Return (x, y) of the center of cell containing provided text 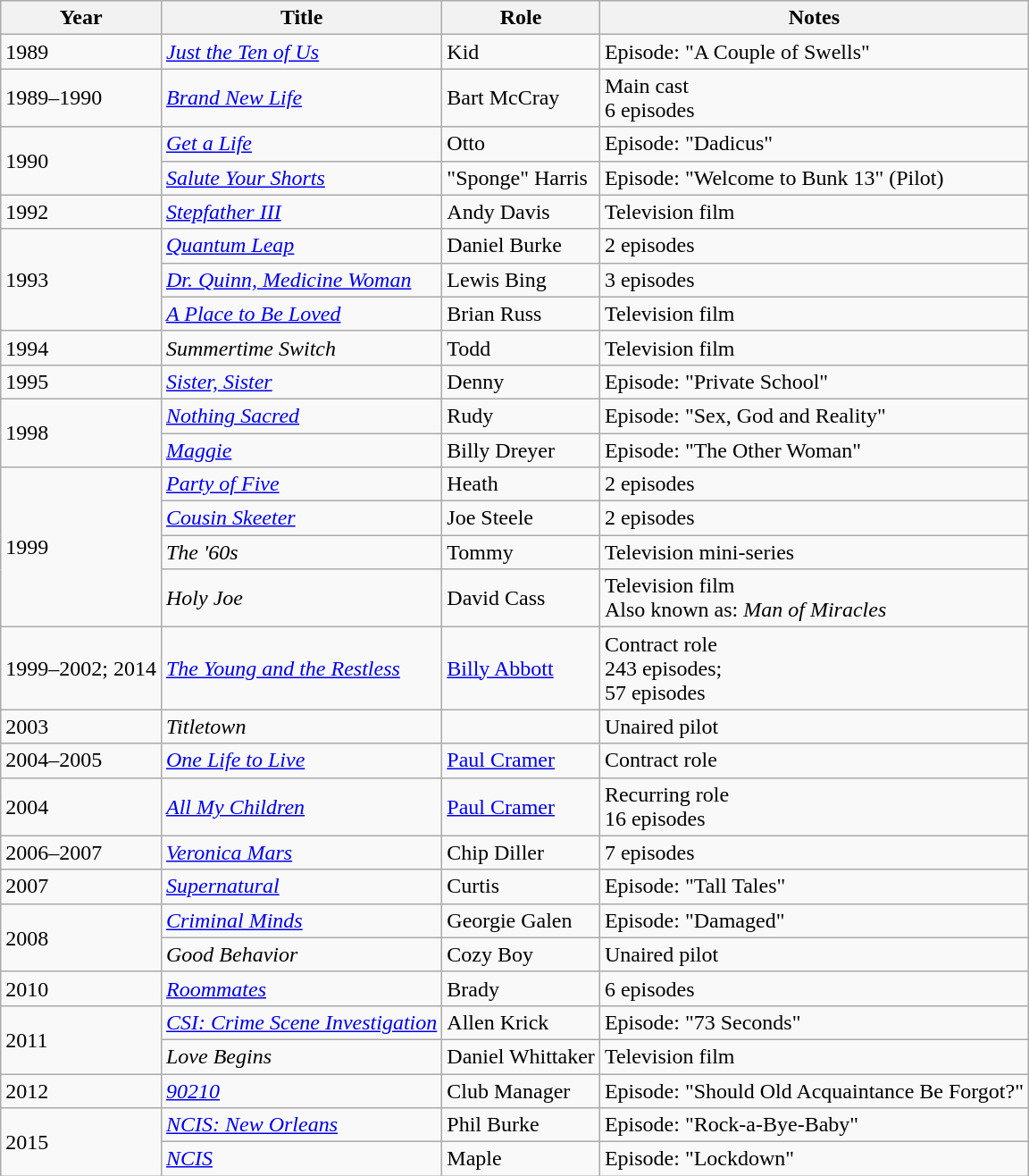
1995 (81, 382)
NCIS (301, 1159)
Veronica Mars (301, 853)
2012 (81, 1091)
Television filmAlso known as: Man of Miracles (814, 599)
Episode: "A Couple of Swells" (814, 52)
The '60s (301, 552)
Notes (814, 18)
One Life to Live (301, 760)
Get a Life (301, 144)
2008 (81, 937)
Brady (522, 988)
Maggie (301, 449)
Heath (522, 484)
Recurring role16 episodes (814, 806)
7 episodes (814, 853)
The Young and the Restless (301, 668)
Tommy (522, 552)
Summertime Switch (301, 348)
All My Children (301, 806)
Supernatural (301, 886)
Sister, Sister (301, 382)
Denny (522, 382)
Episode: "Lockdown" (814, 1159)
Episode: "Welcome to Bunk 13" (Pilot) (814, 178)
NCIS: New Orleans (301, 1125)
Otto (522, 144)
1993 (81, 280)
Rudy (522, 416)
2004–2005 (81, 760)
1994 (81, 348)
Role (522, 18)
Good Behavior (301, 954)
Episode: "Should Old Acquaintance Be Forgot?" (814, 1091)
Title (301, 18)
Daniel Whittaker (522, 1056)
Todd (522, 348)
Daniel Burke (522, 246)
Year (81, 18)
Holy Joe (301, 599)
1992 (81, 212)
Lewis Bing (522, 280)
Chip Diller (522, 853)
2003 (81, 727)
1990 (81, 161)
Just the Ten of Us (301, 52)
2007 (81, 886)
Curtis (522, 886)
Brand New Life (301, 98)
Cousin Skeeter (301, 518)
CSI: Crime Scene Investigation (301, 1022)
Love Begins (301, 1056)
Roommates (301, 988)
Maple (522, 1159)
Kid (522, 52)
David Cass (522, 599)
3 episodes (814, 280)
Stepfather III (301, 212)
Criminal Minds (301, 920)
Episode: "The Other Woman" (814, 449)
Joe Steele (522, 518)
Episode: "Damaged" (814, 920)
2004 (81, 806)
Andy Davis (522, 212)
2011 (81, 1039)
Club Manager (522, 1091)
Television mini-series (814, 552)
Main cast6 episodes (814, 98)
Salute Your Shorts (301, 178)
2010 (81, 988)
1989 (81, 52)
Georgie Galen (522, 920)
Episode: "Private School" (814, 382)
Quantum Leap (301, 246)
Bart McCray (522, 98)
Billy Dreyer (522, 449)
"Sponge" Harris (522, 178)
Dr. Quinn, Medicine Woman (301, 280)
Episode: "Tall Tales" (814, 886)
2015 (81, 1142)
Contract role (814, 760)
Episode: "Rock-a-Bye-Baby" (814, 1125)
Episode: "Dadicus" (814, 144)
Nothing Sacred (301, 416)
6 episodes (814, 988)
Cozy Boy (522, 954)
Phil Burke (522, 1125)
Brian Russ (522, 314)
A Place to Be Loved (301, 314)
1998 (81, 433)
Billy Abbott (522, 668)
Party of Five (301, 484)
Allen Krick (522, 1022)
2006–2007 (81, 853)
Contract role243 episodes;57 episodes (814, 668)
1999 (81, 547)
Episode: "Sex, God and Reality" (814, 416)
Titletown (301, 727)
1989–1990 (81, 98)
90210 (301, 1091)
Episode: "73 Seconds" (814, 1022)
1999–2002; 2014 (81, 668)
